Capture the cell that displays the provided text and extract its [x, y] central coordinate. 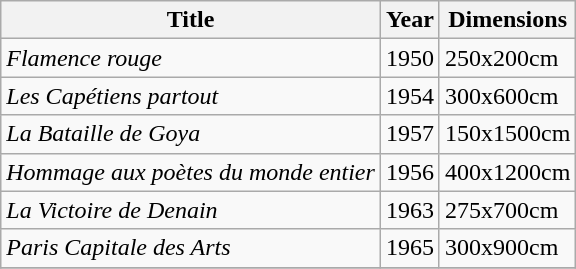
Flamence rouge [191, 58]
275x700cm [507, 210]
Dimensions [507, 20]
250x200cm [507, 58]
1963 [410, 210]
1956 [410, 172]
1954 [410, 96]
400x1200cm [507, 172]
Les Capétiens partout [191, 96]
Title [191, 20]
150x1500cm [507, 134]
La Bataille de Goya [191, 134]
1950 [410, 58]
Hommage aux poètes du monde entier [191, 172]
1957 [410, 134]
Year [410, 20]
1965 [410, 248]
La Victoire de Denain [191, 210]
300x900cm [507, 248]
300x600cm [507, 96]
Paris Capitale des Arts [191, 248]
